For the text-containing cell, return its midpoint in (x, y) coordinate format. 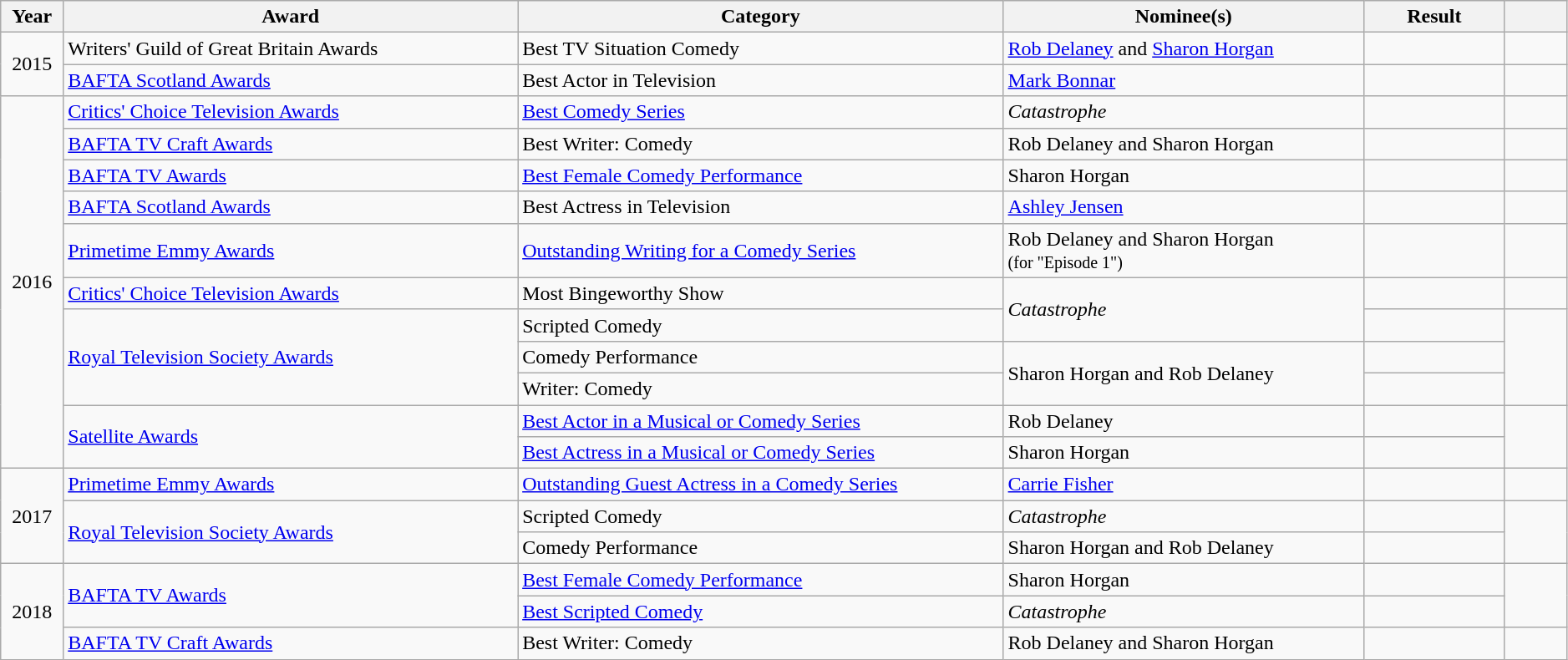
Category (760, 17)
Most Bingeworthy Show (760, 293)
2015 (32, 64)
Outstanding Writing for a Comedy Series (760, 251)
Best TV Situation Comedy (760, 48)
Result (1434, 17)
Award (291, 17)
Writer: Comedy (760, 388)
Best Comedy Series (760, 112)
Satellite Awards (291, 436)
2018 (32, 612)
Rob Delaney and Sharon Horgan (for "Episode 1") (1183, 251)
Best Scripted Comedy (760, 612)
Year (32, 17)
Rob Delaney (1183, 420)
Best Actor in Television (760, 80)
Nominee(s) (1183, 17)
Carrie Fisher (1183, 485)
Ashley Jensen (1183, 207)
Writers' Guild of Great Britain Awards (291, 48)
Outstanding Guest Actress in a Comedy Series (760, 485)
Best Actress in a Musical or Comedy Series (760, 453)
2017 (32, 516)
Mark Bonnar (1183, 80)
Best Actor in a Musical or Comedy Series (760, 420)
2016 (32, 282)
Best Actress in Television (760, 207)
